Determine the [X, Y] coordinate at the center of the cell enclosing the given text.  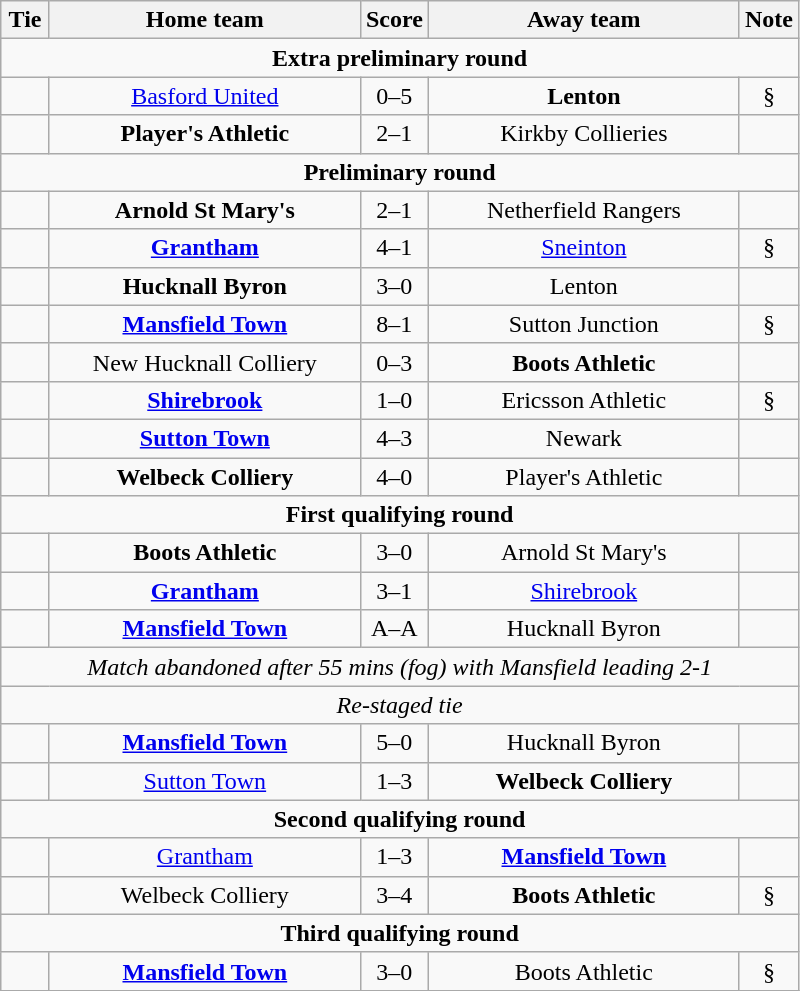
Tie [26, 20]
1–0 [394, 400]
Second qualifying round [400, 819]
Third qualifying round [400, 933]
Away team [584, 20]
New Hucknall Colliery [204, 362]
4–1 [394, 248]
Note [768, 20]
Re-staged tie [400, 705]
0–3 [394, 362]
4–3 [394, 438]
Kirkby Collieries [584, 134]
8–1 [394, 324]
0–5 [394, 96]
Sutton Junction [584, 324]
Ericsson Athletic [584, 400]
Home team [204, 20]
Basford United [204, 96]
A–A [394, 629]
3–4 [394, 895]
Score [394, 20]
Match abandoned after 55 mins (fog) with Mansfield leading 2-1 [400, 667]
First qualifying round [400, 515]
Extra preliminary round [400, 58]
5–0 [394, 743]
Sneinton [584, 248]
Netherfield Rangers [584, 210]
Preliminary round [400, 172]
4–0 [394, 477]
Newark [584, 438]
3–1 [394, 591]
